Extract the [X, Y] coordinate from the center of the cell holding the provided text.  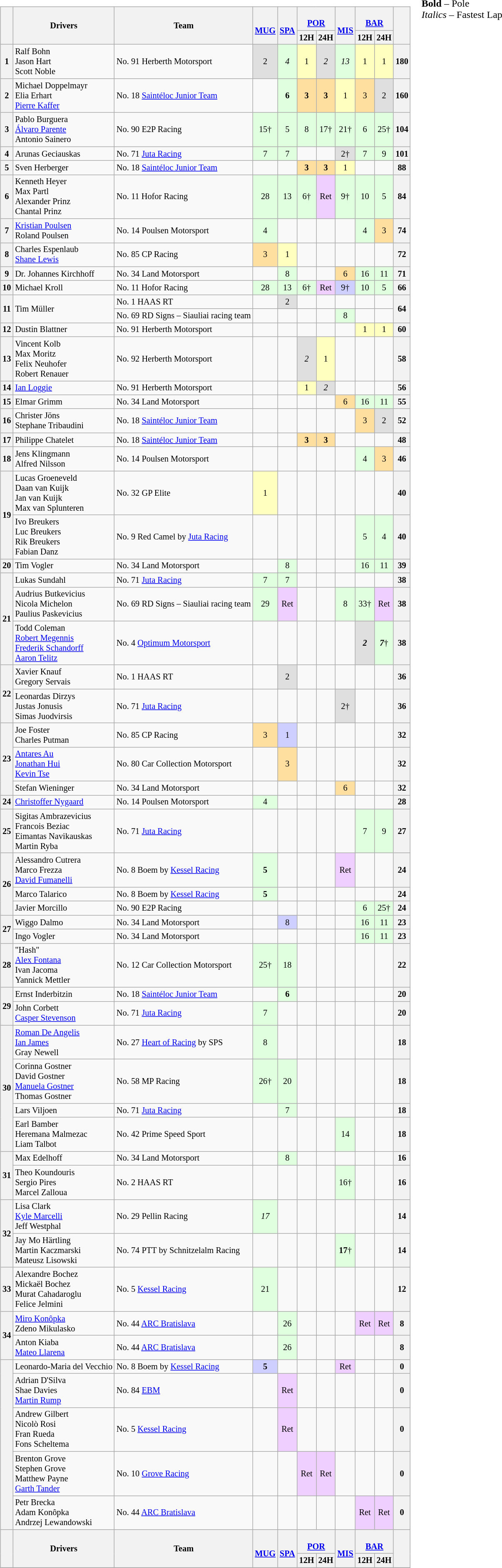
88 [402, 168]
Charles Espenlaub Shane Lewis [64, 255]
180 [402, 62]
Javier Morcillo [64, 908]
60 [402, 330]
No. 4 Optimum Motorsport [184, 643]
Alexandre Bochez Mickaël Bochez Murat Cahadaroglu Felice Jelmini [64, 1289]
Roman De Angelis Ian James Gray Newell [64, 1042]
Ivo Breukers Luc Breukers Rik Breukers Fabian Danz [64, 537]
Ernst Inderbitzin [64, 994]
Tim Müller [64, 309]
John Corbett Casper Stevenson [64, 1014]
15 [7, 402]
Ian Loggie [64, 388]
No. 58 MP Racing [184, 1081]
Ingo Vogler [64, 936]
25 [7, 831]
Lucas Groeneveld Daan van Kuijk Jan van Kuijk Max van Splunteren [64, 493]
Stefan Wieninger [64, 788]
48 [402, 440]
No. 42 Prime Speed Sport [184, 1134]
No. 2 HAAS RT [184, 1182]
Marco Talarico [64, 894]
Xavier Knauf Gregory Servais [64, 677]
Jens Klingmann Alfred Nilsson [64, 459]
Miro Konôpka Zdeno Mikulasko [64, 1323]
64 [402, 309]
Philippe Chatelet [64, 440]
7† [384, 643]
Brenton Grove Stephen Grove Matthew Payne Garth Tander [64, 1473]
26† [265, 1081]
84 [402, 197]
Michael Doppelmayr Elia Erhart Pierre Kaffer [64, 96]
Leonardas Dirzys Justas Jonusis Simas Juodvirsis [64, 706]
Anton Kiaba Mateo Llarena [64, 1348]
No. 12 Car Collection Motorsport [184, 965]
Arunas Geciauskas [64, 154]
58 [402, 359]
Leonardo-Maria del Vecchio [64, 1366]
104 [402, 130]
33† [365, 604]
101 [402, 154]
21† [345, 130]
160 [402, 96]
Wiggo Dalmo [64, 922]
Lars Viljoen [64, 1111]
Audrius Butkevicius Nicola Michelon Paulius Paskevicius [64, 604]
Lukas Sundahl [64, 580]
71 [402, 274]
72 [402, 255]
Andrew Gilbert Nicolò Rosi Fran Rueda Fons Scheltema [64, 1430]
Antares Au Jonathan Hui Kevin Tse [64, 764]
Corinna Gostner David Gostner Manuela Gostner Thomas Gostner [64, 1081]
33 [7, 1289]
39 [402, 566]
52 [402, 421]
Earl Bamber Heremana Malmezac Liam Talbot [64, 1134]
74 [402, 231]
Dr. Johannes Kirchhoff [64, 274]
Theo Koundouris Sergio Pires Marcel Zalloua [64, 1182]
No. 10 Grove Racing [184, 1473]
Sven Herberger [64, 168]
16† [345, 1182]
Christoffer Nygaard [64, 802]
"Hash" Alex Fontana Ivan Jacoma Yannick Mettler [64, 965]
Kristian Poulsen Roland Poulsen [64, 231]
46 [402, 459]
Tim Vogler [64, 566]
Pablo Burguera Álvaro Parente Antonio Sainero [64, 130]
Ralf Bohn Jason Hart Scott Noble [64, 62]
Vincent Kolb Max Moritz Felix Neuhofer Robert Renauer [64, 359]
Lisa Clark Kyle Marcelli Jeff Westphal [64, 1216]
No. 92 Herberth Motorsport [184, 359]
Todd Coleman Robert Megennis Frederik Schandorff Aaron Telitz [64, 643]
56 [402, 388]
55 [402, 402]
15† [265, 130]
Michael Kroll [64, 288]
Petr Brecka Adam Konôpka Andrzej Lewandowski [64, 1513]
Max Edelhoff [64, 1159]
No. 80 Car Collection Motorsport [184, 764]
Dustin Blattner [64, 330]
Jay Mo Härtling Martin Kaczmarski Mateusz Lisowski [64, 1251]
Joe Foster Charles Putman [64, 735]
Alessandro Cutrera Marco Frezza David Fumanelli [64, 870]
No. 29 Pellin Racing [184, 1216]
66 [402, 288]
31 [7, 1176]
No. 9 Red Camel by Juta Racing [184, 537]
34 [7, 1336]
Elmar Grimm [64, 402]
Sigitas Ambrazevicius Francois Beziac Eimantas Navikauskas Martin Ryba [64, 831]
19 [7, 515]
Adrian D'Silva Shae Davies Martin Rump [64, 1391]
30 [7, 1088]
Kenneth Heyer Max Partl Alexander Prinz Chantal Prinz [64, 197]
No. 32 GP Elite [184, 493]
No. 84 EBM [184, 1391]
No. 27 Heart of Racing by SPS [184, 1042]
Christer Jöns Stephane Tribaudini [64, 421]
No. 74 PTT by Schnitzelalm Racing [184, 1251]
